Find where the given text appears and provide that cell's center as [X, Y] coordinate. 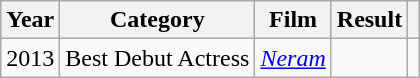
Neram [293, 58]
Result [369, 20]
Best Debut Actress [158, 58]
2013 [30, 58]
Year [30, 20]
Film [293, 20]
Category [158, 20]
